For the text-containing cell, return its midpoint in [X, Y] coordinate format. 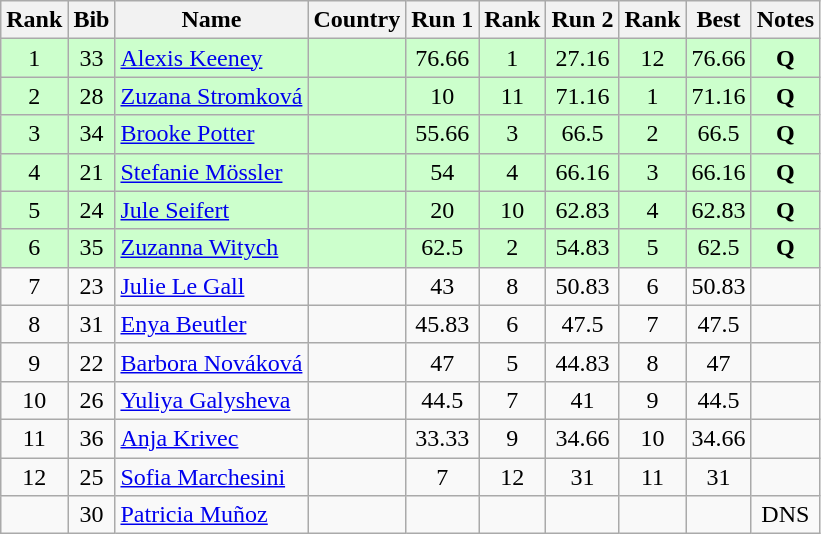
Barbora Nováková [212, 362]
41 [582, 400]
Yuliya Galysheva [212, 400]
Run 1 [442, 20]
54 [442, 172]
23 [92, 286]
33 [92, 58]
22 [92, 362]
36 [92, 438]
Zuzanna Witych [212, 248]
35 [92, 248]
Name [212, 20]
28 [92, 96]
21 [92, 172]
Run 2 [582, 20]
44.83 [582, 362]
34 [92, 134]
30 [92, 515]
27.16 [582, 58]
Alexis Keeney [212, 58]
54.83 [582, 248]
Country [357, 20]
Patricia Muñoz [212, 515]
Stefanie Mössler [212, 172]
Zuzana Stromková [212, 96]
26 [92, 400]
Brooke Potter [212, 134]
Best [718, 20]
20 [442, 210]
Jule Seifert [212, 210]
DNS [785, 515]
24 [92, 210]
43 [442, 286]
45.83 [442, 324]
Sofia Marchesini [212, 477]
Enya Beutler [212, 324]
Anja Krivec [212, 438]
25 [92, 477]
55.66 [442, 134]
Bib [92, 20]
Notes [785, 20]
33.33 [442, 438]
Julie Le Gall [212, 286]
